Return the (X, Y) coordinate for the center point of the cell that contains the specified text.  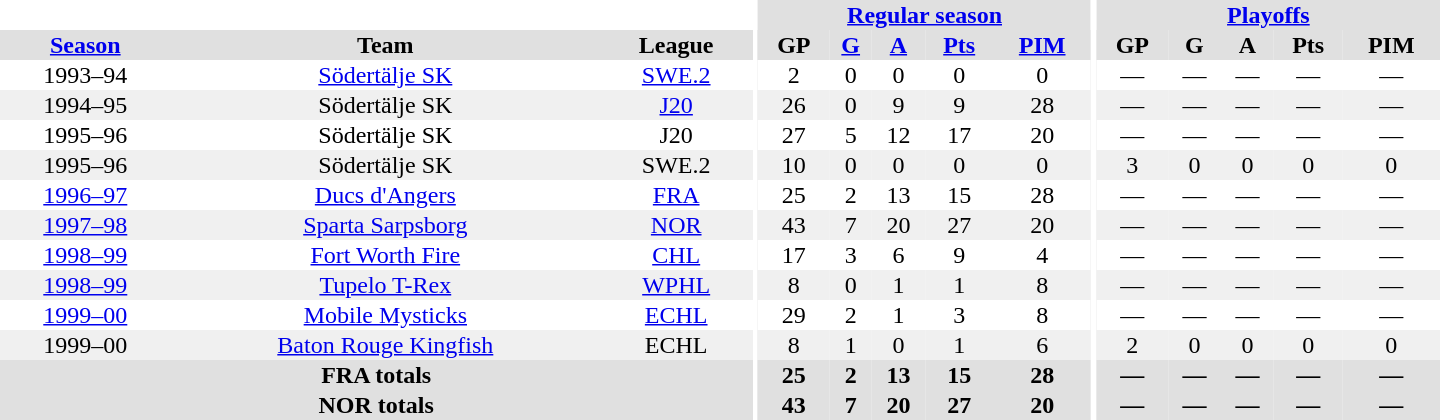
WPHL (676, 285)
1997–98 (86, 225)
10 (794, 165)
Ducs d'Angers (386, 195)
Team (386, 45)
Playoffs (1268, 15)
FRA totals (376, 375)
League (676, 45)
NOR totals (376, 405)
Baton Rouge Kingfish (386, 345)
Tupelo T-Rex (386, 285)
Season (86, 45)
4 (1042, 255)
26 (794, 105)
NOR (676, 225)
Regular season (924, 15)
Mobile Mysticks (386, 315)
5 (850, 135)
1994–95 (86, 105)
FRA (676, 195)
CHL (676, 255)
Sparta Sarpsborg (386, 225)
1993–94 (86, 75)
Fort Worth Fire (386, 255)
12 (898, 135)
29 (794, 315)
1996–97 (86, 195)
